Output the (X, Y) coordinate of the center of the cell containing the given text.  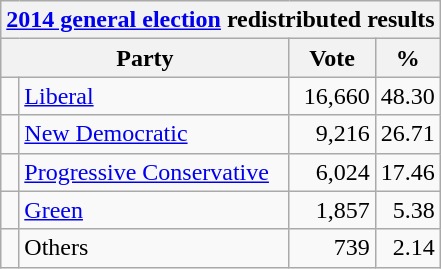
2014 general election redistributed results (220, 20)
5.38 (408, 210)
Liberal (154, 96)
Party (145, 58)
1,857 (332, 210)
739 (332, 248)
2.14 (408, 248)
17.46 (408, 172)
New Democratic (154, 134)
6,024 (332, 172)
Progressive Conservative (154, 172)
Green (154, 210)
% (408, 58)
16,660 (332, 96)
48.30 (408, 96)
Others (154, 248)
9,216 (332, 134)
26.71 (408, 134)
Vote (332, 58)
